Pinpoint the cell where the given text exists, returning its [x, y] midpoint coordinate. 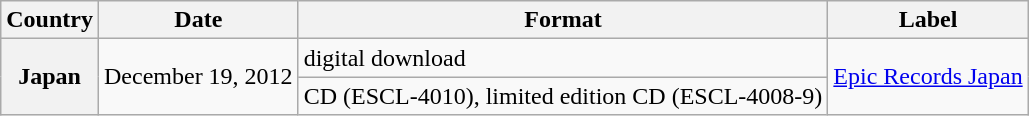
Japan [50, 77]
digital download [563, 58]
Epic Records Japan [928, 77]
Label [928, 20]
Date [198, 20]
December 19, 2012 [198, 77]
Format [563, 20]
CD (ESCL-4010), limited edition CD (ESCL-4008-9) [563, 96]
Country [50, 20]
